From the cell containing the given text, extract its center point as (X, Y) coordinate. 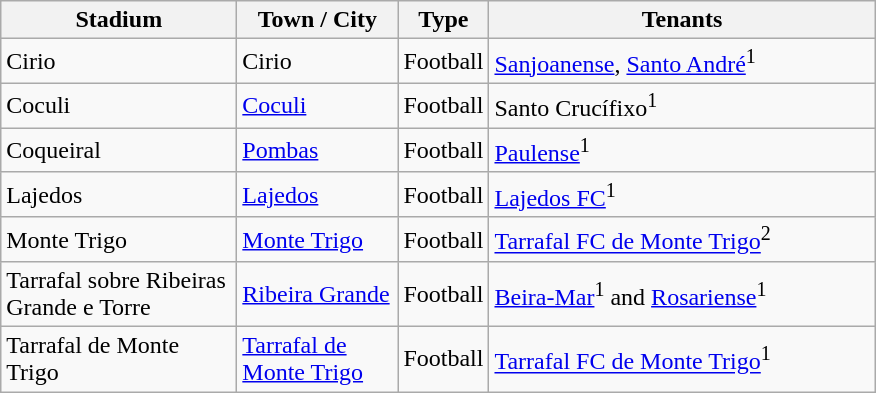
Tarrafal FC de Monte Trigo2 (682, 240)
Coqueiral (119, 150)
Paulense1 (682, 150)
Lajedos FC1 (682, 194)
Stadium (119, 20)
Pombas (318, 150)
Sanjoanense, Santo André1 (682, 62)
Beira-Mar1 and Rosariense1 (682, 294)
Tarrafal sobre Ribeiras Grande e Torre (119, 294)
Town / City (318, 20)
Ribeira Grande (318, 294)
Santo Crucífixo1 (682, 106)
Type (444, 20)
Tenants (682, 20)
Tarrafal FC de Monte Trigo1 (682, 360)
